Search for the cell housing the specified text and yield its (X, Y) center coordinate. 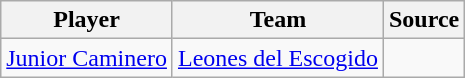
Leones del Escogido (278, 58)
Source (424, 20)
Junior Caminero (87, 58)
Player (87, 20)
Team (278, 20)
